Scan for the cell matching the given text and deliver its (x, y) coordinate at center. 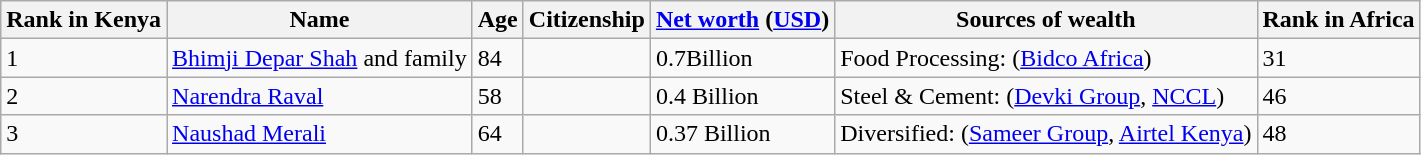
1 (84, 58)
Net worth (USD) (742, 20)
58 (498, 96)
0.4 Billion (742, 96)
Bhimji Depar Shah and family (320, 58)
Name (320, 20)
3 (84, 134)
Steel & Cement: (Devki Group, NCCL) (1046, 96)
Rank in Africa (1338, 20)
Narendra Raval (320, 96)
0.7Billion (742, 58)
Rank in Kenya (84, 20)
Sources of wealth (1046, 20)
Diversified: (Sameer Group, Airtel Kenya) (1046, 134)
31 (1338, 58)
Food Processing: (Bidco Africa) (1046, 58)
0.37 Billion (742, 134)
Age (498, 20)
84 (498, 58)
2 (84, 96)
48 (1338, 134)
Citizenship (586, 20)
64 (498, 134)
Naushad Merali (320, 134)
46 (1338, 96)
